Output the [x, y] coordinate of the center of the cell containing the given text.  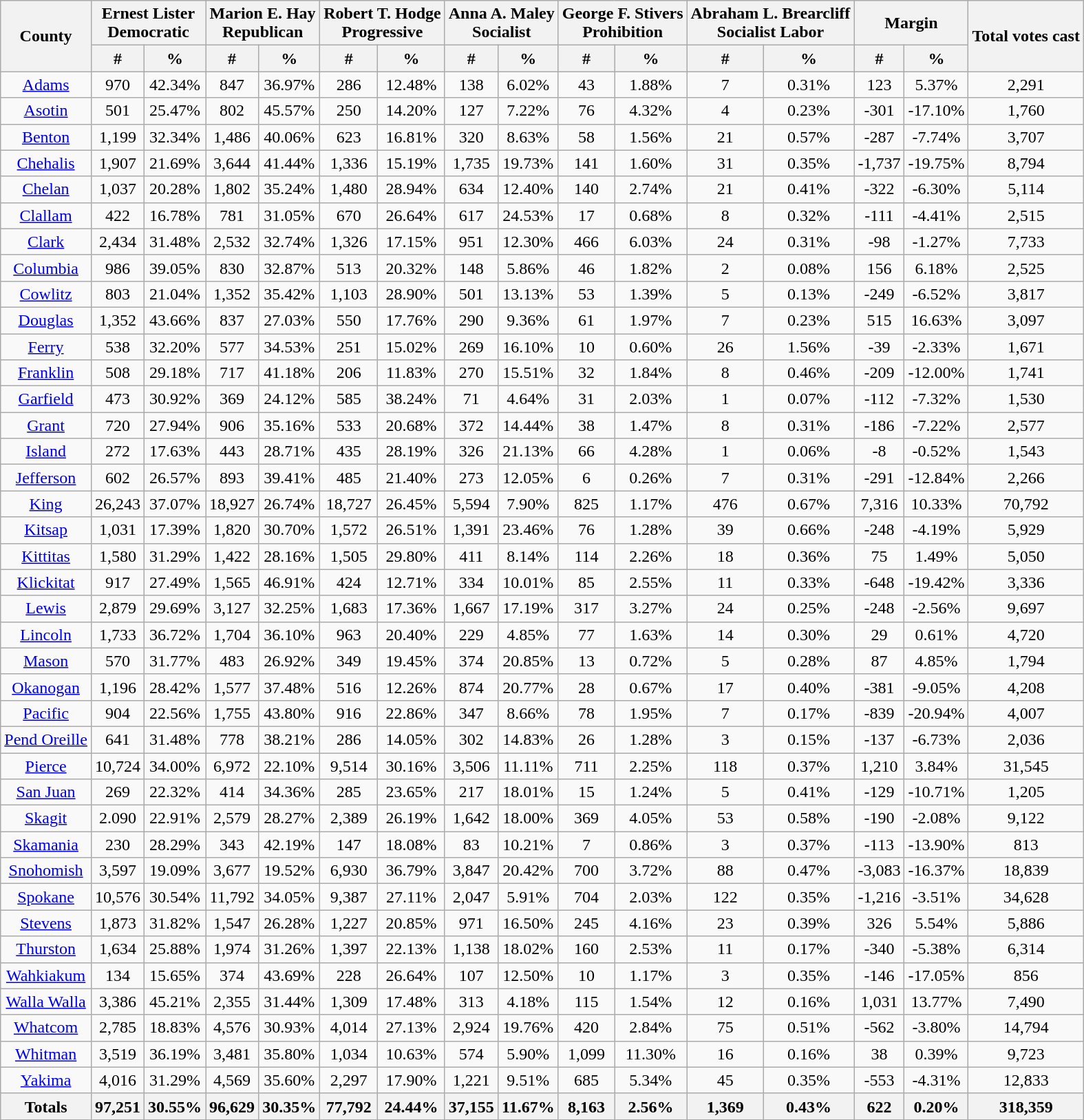
36.10% [289, 635]
-8 [880, 452]
3.72% [651, 871]
424 [349, 582]
20.77% [528, 687]
1,196 [117, 687]
34.00% [175, 766]
11.67% [528, 1106]
17.48% [412, 1002]
1,802 [233, 189]
13.13% [528, 294]
685 [586, 1080]
40.06% [289, 137]
29.69% [175, 609]
-2.56% [936, 609]
39 [725, 530]
-3,083 [880, 871]
Cowlitz [46, 294]
372 [471, 425]
1,667 [471, 609]
18.02% [528, 949]
27.13% [412, 1028]
35.80% [289, 1054]
26.57% [175, 478]
585 [349, 399]
0.47% [809, 871]
-1,216 [880, 897]
Grant [46, 425]
476 [725, 504]
485 [349, 478]
19.52% [289, 871]
31,545 [1026, 766]
1,103 [349, 294]
Skagit [46, 818]
17.19% [528, 609]
906 [233, 425]
9,514 [349, 766]
516 [349, 687]
-10.71% [936, 792]
1,820 [233, 530]
35.24% [289, 189]
12 [725, 1002]
1.49% [936, 556]
31.05% [289, 215]
0.32% [809, 215]
10.01% [528, 582]
-12.00% [936, 373]
1,099 [586, 1054]
Kitsap [46, 530]
0.20% [936, 1106]
435 [349, 452]
1,873 [117, 923]
-6.30% [936, 189]
3,817 [1026, 294]
951 [471, 242]
473 [117, 399]
36.72% [175, 635]
17.90% [412, 1080]
4 [725, 111]
15.51% [528, 373]
19.76% [528, 1028]
2 [725, 268]
Jefferson [46, 478]
1.39% [651, 294]
14.05% [412, 739]
1,733 [117, 635]
-1,737 [880, 163]
107 [471, 975]
-3.80% [936, 1028]
533 [349, 425]
-287 [880, 137]
20.32% [412, 268]
1,543 [1026, 452]
County [46, 36]
King [46, 504]
0.28% [809, 661]
7,490 [1026, 1002]
2.53% [651, 949]
18.83% [175, 1028]
15 [586, 792]
2,297 [349, 1080]
230 [117, 845]
3,481 [233, 1054]
148 [471, 268]
1,336 [349, 163]
411 [471, 556]
19.73% [528, 163]
-6.73% [936, 739]
10,576 [117, 897]
127 [471, 111]
-20.94% [936, 713]
1,565 [233, 582]
2,577 [1026, 425]
Clallam [46, 215]
83 [471, 845]
19.09% [175, 871]
George F. StiversProhibition [622, 23]
114 [586, 556]
13 [586, 661]
4,208 [1026, 687]
2,266 [1026, 478]
16.50% [528, 923]
24.53% [528, 215]
206 [349, 373]
Chehalis [46, 163]
Walla Walla [46, 1002]
141 [586, 163]
813 [1026, 845]
7.22% [528, 111]
25.88% [175, 949]
30.93% [289, 1028]
-7.32% [936, 399]
26.19% [412, 818]
30.16% [412, 766]
Franklin [46, 373]
720 [117, 425]
17.76% [412, 320]
32.74% [289, 242]
2,291 [1026, 85]
4,014 [349, 1028]
422 [117, 215]
37.07% [175, 504]
1,326 [349, 242]
-4.19% [936, 530]
-111 [880, 215]
3,127 [233, 609]
27.94% [175, 425]
12.71% [412, 582]
15.65% [175, 975]
1,580 [117, 556]
34.53% [289, 346]
617 [471, 215]
20.42% [528, 871]
1,422 [233, 556]
3,506 [471, 766]
118 [725, 766]
2,924 [471, 1028]
1,210 [880, 766]
10,724 [117, 766]
2,036 [1026, 739]
550 [349, 320]
856 [1026, 975]
1,572 [349, 530]
8.14% [528, 556]
41.44% [289, 163]
1,642 [471, 818]
18,927 [233, 504]
-16.37% [936, 871]
-291 [880, 478]
-17.10% [936, 111]
Total votes cast [1026, 36]
29.18% [175, 373]
46.91% [289, 582]
2,515 [1026, 215]
1,704 [233, 635]
30.55% [175, 1106]
1,505 [349, 556]
18.01% [528, 792]
5,594 [471, 504]
36.19% [175, 1054]
5,886 [1026, 923]
45.57% [289, 111]
916 [349, 713]
-4.31% [936, 1080]
270 [471, 373]
343 [233, 845]
6.02% [528, 85]
229 [471, 635]
28.71% [289, 452]
-2.08% [936, 818]
Skamania [46, 845]
420 [586, 1028]
700 [586, 871]
Clark [46, 242]
17.15% [412, 242]
12.50% [528, 975]
24.44% [412, 1106]
778 [233, 739]
6 [586, 478]
26.45% [412, 504]
32 [586, 373]
20.40% [412, 635]
-98 [880, 242]
893 [233, 478]
574 [471, 1054]
14,794 [1026, 1028]
963 [349, 635]
1.97% [651, 320]
45.21% [175, 1002]
1,138 [471, 949]
874 [471, 687]
22.13% [412, 949]
1,309 [349, 1002]
32.25% [289, 609]
-7.22% [936, 425]
28.42% [175, 687]
39.41% [289, 478]
3,597 [117, 871]
18,839 [1026, 871]
0.26% [651, 478]
26.74% [289, 504]
4,569 [233, 1080]
88 [725, 871]
Asotin [46, 111]
273 [471, 478]
78 [586, 713]
12.48% [412, 85]
1,486 [233, 137]
0.06% [809, 452]
318,359 [1026, 1106]
23 [725, 923]
0.43% [809, 1106]
-209 [880, 373]
9,387 [349, 897]
28.19% [412, 452]
285 [349, 792]
35.60% [289, 1080]
313 [471, 1002]
5.37% [936, 85]
9.51% [528, 1080]
37.48% [289, 687]
12.05% [528, 478]
349 [349, 661]
9,723 [1026, 1054]
4.16% [651, 923]
71 [471, 399]
Whatcom [46, 1028]
6,972 [233, 766]
Abraham L. BrearcliffSocialist Labor [771, 23]
123 [880, 85]
122 [725, 897]
9.36% [528, 320]
28.29% [175, 845]
61 [586, 320]
0.66% [809, 530]
46 [586, 268]
5.54% [936, 923]
15.19% [412, 163]
250 [349, 111]
0.51% [809, 1028]
2.25% [651, 766]
97,251 [117, 1106]
Robert T. HodgeProgressive [383, 23]
670 [349, 215]
Pierce [46, 766]
85 [586, 582]
27.49% [175, 582]
2,525 [1026, 268]
28.90% [412, 294]
2,785 [117, 1028]
15.02% [412, 346]
5.90% [528, 1054]
96,629 [233, 1106]
0.13% [809, 294]
-839 [880, 713]
-1.27% [936, 242]
35.42% [289, 294]
43.66% [175, 320]
2.84% [651, 1028]
-2.33% [936, 346]
58 [586, 137]
781 [233, 215]
443 [233, 452]
29 [880, 635]
2,579 [233, 818]
704 [586, 897]
14.44% [528, 425]
6.03% [651, 242]
3.84% [936, 766]
4,576 [233, 1028]
Marion E. HayRepublican [263, 23]
1,480 [349, 189]
-249 [880, 294]
8,794 [1026, 163]
1,547 [233, 923]
11.30% [651, 1054]
29.80% [412, 556]
5.34% [651, 1080]
-19.75% [936, 163]
3,707 [1026, 137]
825 [586, 504]
986 [117, 268]
2.55% [651, 582]
-3.51% [936, 897]
39.05% [175, 268]
3,097 [1026, 320]
1,199 [117, 137]
2.090 [117, 818]
San Juan [46, 792]
22.86% [412, 713]
-17.05% [936, 975]
1,671 [1026, 346]
77,792 [349, 1106]
-4.41% [936, 215]
Ferry [46, 346]
1,037 [117, 189]
3,519 [117, 1054]
Okanogan [46, 687]
-186 [880, 425]
4.05% [651, 818]
602 [117, 478]
1,577 [233, 687]
1,683 [349, 609]
Snohomish [46, 871]
837 [233, 320]
5,929 [1026, 530]
0.25% [809, 609]
0.61% [936, 635]
34,628 [1026, 897]
483 [233, 661]
-648 [880, 582]
19.45% [412, 661]
Lewis [46, 609]
917 [117, 582]
904 [117, 713]
12.30% [528, 242]
16.78% [175, 215]
Klickitat [46, 582]
0.15% [809, 739]
4.32% [651, 111]
22.56% [175, 713]
26,243 [117, 504]
Margin [911, 23]
577 [233, 346]
87 [880, 661]
Totals [46, 1106]
23.65% [412, 792]
3,386 [117, 1002]
3,336 [1026, 582]
37,155 [471, 1106]
-301 [880, 111]
Anna A. MaleySocialist [501, 23]
115 [586, 1002]
31.82% [175, 923]
228 [349, 975]
4.64% [528, 399]
-137 [880, 739]
4.18% [528, 1002]
711 [586, 766]
18.08% [412, 845]
1,907 [117, 163]
138 [471, 85]
3,644 [233, 163]
36.79% [412, 871]
7,316 [880, 504]
36.97% [289, 85]
25.47% [175, 111]
-190 [880, 818]
317 [586, 609]
0.30% [809, 635]
38.21% [289, 739]
18.00% [528, 818]
272 [117, 452]
0.58% [809, 818]
18,727 [349, 504]
32.34% [175, 137]
466 [586, 242]
32.87% [289, 268]
42.19% [289, 845]
-553 [880, 1080]
513 [349, 268]
17.36% [412, 609]
1,634 [117, 949]
160 [586, 949]
641 [117, 739]
30.70% [289, 530]
347 [471, 713]
24.12% [289, 399]
623 [349, 137]
1,741 [1026, 373]
2.56% [651, 1106]
Stevens [46, 923]
4,007 [1026, 713]
43.69% [289, 975]
Whitman [46, 1054]
38.24% [412, 399]
971 [471, 923]
0.68% [651, 215]
1,221 [471, 1080]
4.28% [651, 452]
22.32% [175, 792]
1.47% [651, 425]
1.60% [651, 163]
31.44% [289, 1002]
0.46% [809, 373]
30.92% [175, 399]
0.07% [809, 399]
28 [586, 687]
14 [725, 635]
-6.52% [936, 294]
1,205 [1026, 792]
1.84% [651, 373]
2,879 [117, 609]
290 [471, 320]
66 [586, 452]
156 [880, 268]
14.20% [412, 111]
1,369 [725, 1106]
140 [586, 189]
7.90% [528, 504]
1,034 [349, 1054]
12,833 [1026, 1080]
7,733 [1026, 242]
16.63% [936, 320]
31.26% [289, 949]
13.77% [936, 1002]
1,760 [1026, 111]
847 [233, 85]
16.81% [412, 137]
30.54% [175, 897]
22.10% [289, 766]
Pacific [46, 713]
32.20% [175, 346]
9,697 [1026, 609]
0.33% [809, 582]
1,391 [471, 530]
Garfield [46, 399]
134 [117, 975]
45 [725, 1080]
30.35% [289, 1106]
-39 [880, 346]
12.40% [528, 189]
26.51% [412, 530]
-562 [880, 1028]
43.80% [289, 713]
Ernest ListerDemocratic [148, 23]
-113 [880, 845]
Columbia [46, 268]
830 [233, 268]
2.74% [651, 189]
1,974 [233, 949]
26.28% [289, 923]
17.63% [175, 452]
538 [117, 346]
1,735 [471, 163]
1,397 [349, 949]
717 [233, 373]
Adams [46, 85]
Island [46, 452]
34.36% [289, 792]
970 [117, 85]
245 [586, 923]
1.63% [651, 635]
21.69% [175, 163]
8,163 [586, 1106]
2,389 [349, 818]
34.05% [289, 897]
Benton [46, 137]
28.16% [289, 556]
515 [880, 320]
Kittitas [46, 556]
16 [725, 1054]
622 [880, 1106]
8.63% [528, 137]
-340 [880, 949]
17.39% [175, 530]
3,847 [471, 871]
2,355 [233, 1002]
70,792 [1026, 504]
302 [471, 739]
1.88% [651, 85]
14.83% [528, 739]
570 [117, 661]
-19.42% [936, 582]
508 [117, 373]
10.21% [528, 845]
21.04% [175, 294]
-112 [880, 399]
1.82% [651, 268]
23.46% [528, 530]
-0.52% [936, 452]
6,314 [1026, 949]
803 [117, 294]
-7.74% [936, 137]
2,434 [117, 242]
Douglas [46, 320]
42.34% [175, 85]
8.66% [528, 713]
20.68% [412, 425]
334 [471, 582]
0.86% [651, 845]
6,930 [349, 871]
0.60% [651, 346]
16.10% [528, 346]
-12.84% [936, 478]
3.27% [651, 609]
10.33% [936, 504]
-5.38% [936, 949]
27.03% [289, 320]
5.91% [528, 897]
43 [586, 85]
77 [586, 635]
5,114 [1026, 189]
-13.90% [936, 845]
21.13% [528, 452]
Mason [46, 661]
12.26% [412, 687]
Lincoln [46, 635]
3,677 [233, 871]
27.11% [412, 897]
Wahkiakum [46, 975]
11.83% [412, 373]
-146 [880, 975]
1.95% [651, 713]
0.36% [809, 556]
35.16% [289, 425]
414 [233, 792]
Yakima [46, 1080]
22.91% [175, 818]
28.27% [289, 818]
31.77% [175, 661]
18 [725, 556]
147 [349, 845]
1,755 [233, 713]
251 [349, 346]
11.11% [528, 766]
Pend Oreille [46, 739]
11,792 [233, 897]
0.40% [809, 687]
1,794 [1026, 661]
5,050 [1026, 556]
4,720 [1026, 635]
0.57% [809, 137]
1.24% [651, 792]
26.92% [289, 661]
2,532 [233, 242]
41.18% [289, 373]
1.54% [651, 1002]
0.08% [809, 268]
634 [471, 189]
Thurston [46, 949]
Spokane [46, 897]
5.86% [528, 268]
-9.05% [936, 687]
Chelan [46, 189]
21.40% [412, 478]
1,530 [1026, 399]
28.94% [412, 189]
2.26% [651, 556]
0.72% [651, 661]
-129 [880, 792]
6.18% [936, 268]
320 [471, 137]
10.63% [412, 1054]
2,047 [471, 897]
-381 [880, 687]
-322 [880, 189]
802 [233, 111]
217 [471, 792]
4,016 [117, 1080]
1,227 [349, 923]
9,122 [1026, 818]
20.28% [175, 189]
